Capture the cell that displays the provided text and extract its [X, Y] central coordinate. 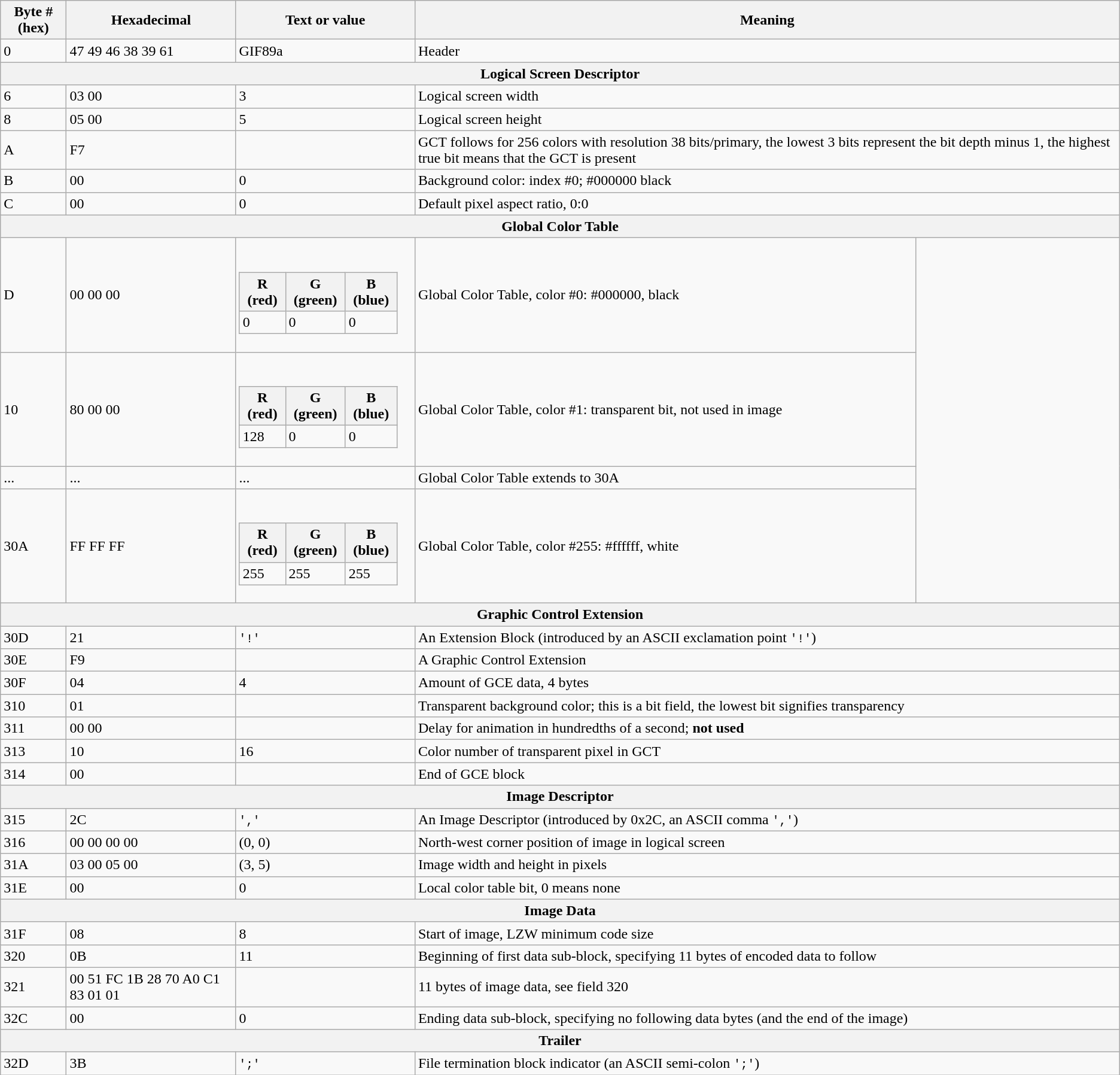
03 00 [151, 96]
(3, 5) [325, 865]
An Image Descriptor (introduced by 0x2C, an ASCII comma ',') [767, 819]
Trailer [560, 1041]
Global Color Table, color #255: #ffffff, white [665, 546]
GIF89a [325, 51]
Delay for animation in hundredths of a second; not used [767, 728]
04 [151, 683]
00 00 00 [151, 294]
320 [34, 956]
2C [151, 819]
05 00 [151, 119]
Default pixel aspect ratio, 0:0 [767, 204]
Global Color Table, color #0: #000000, black [665, 294]
80 00 00 [151, 409]
5 [325, 119]
31F [34, 933]
321 [34, 986]
Background color: index #0; #000000 black [767, 181]
D [34, 294]
11 bytes of image data, see field 320 [767, 986]
16 [325, 751]
FF FF FF [151, 546]
C [34, 204]
Image width and height in pixels [767, 865]
Image Descriptor [560, 797]
00 51 FC 1B 28 70 A0 C1 83 01 01 [151, 986]
Graphic Control Extension [560, 614]
Global Color Table [560, 226]
30D [34, 637]
30F [34, 683]
00 00 00 00 [151, 842]
Local color table bit, 0 means none [767, 888]
F9 [151, 660]
47 49 46 38 39 61 [151, 51]
Amount of GCE data, 4 bytes [767, 683]
Meaning [767, 20]
3 [325, 96]
31A [34, 865]
316 [34, 842]
311 [34, 728]
6 [34, 96]
0B [151, 956]
File termination block indicator (an ASCII semi-colon ';') [767, 1064]
F7 [151, 150]
North-west corner position of image in logical screen [767, 842]
11 [325, 956]
'!' [325, 637]
B [34, 181]
Transparent background color; this is a bit field, the lowest bit signifies transparency [767, 706]
3B [151, 1064]
Ending data sub-block, specifying no following data bytes (and the end of the image) [767, 1018]
Global Color Table extends to 30A [665, 478]
(0, 0) [325, 842]
End of GCE block [767, 774]
Logical screen width [767, 96]
08 [151, 933]
32C [34, 1018]
Logical Screen Descriptor [560, 74]
Image Data [560, 910]
A Graphic Control Extension [767, 660]
01 [151, 706]
31E [34, 888]
Header [767, 51]
21 [151, 637]
4 [325, 683]
128 [262, 436]
A [34, 150]
314 [34, 774]
315 [34, 819]
32D [34, 1064]
Byte # (hex) [34, 20]
Text or value [325, 20]
R (red) G (green) B (blue) 255 255 255 [325, 546]
310 [34, 706]
Logical screen height [767, 119]
R (red) G (green) B (blue) 0 0 0 [325, 294]
00 00 [151, 728]
Global Color Table, color #1: transparent bit, not used in image [665, 409]
03 00 05 00 [151, 865]
';' [325, 1064]
',' [325, 819]
30A [34, 546]
Beginning of first data sub-block, specifying 11 bytes of encoded data to follow [767, 956]
Color number of transparent pixel in GCT [767, 751]
R (red) G (green) B (blue) 128 0 0 [325, 409]
Hexadecimal [151, 20]
30E [34, 660]
313 [34, 751]
An Extension Block (introduced by an ASCII exclamation point '!') [767, 637]
Start of image, LZW minimum code size [767, 933]
